From the cell containing the given text, extract its center point as [X, Y] coordinate. 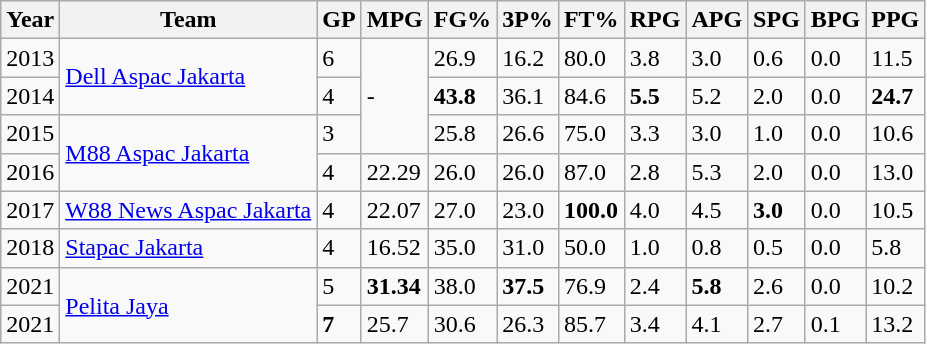
75.0 [591, 134]
35.0 [462, 248]
26.9 [462, 58]
13.2 [896, 324]
4.5 [717, 210]
38.0 [462, 286]
5.5 [655, 96]
5.3 [717, 172]
84.6 [591, 96]
5.2 [717, 96]
31.34 [394, 286]
BPG [835, 20]
Team [188, 20]
0.8 [717, 248]
3.3 [655, 134]
36.1 [528, 96]
4.0 [655, 210]
26.3 [528, 324]
25.8 [462, 134]
24.7 [896, 96]
4.1 [717, 324]
2013 [30, 58]
MPG [394, 20]
27.0 [462, 210]
22.07 [394, 210]
100.0 [591, 210]
Year [30, 20]
23.0 [528, 210]
7 [339, 324]
2.7 [777, 324]
2.6 [777, 286]
22.29 [394, 172]
3.8 [655, 58]
25.7 [394, 324]
Stapac Jakarta [188, 248]
80.0 [591, 58]
30.6 [462, 324]
W88 News Aspac Jakarta [188, 210]
16.52 [394, 248]
3 [339, 134]
2014 [30, 96]
26.6 [528, 134]
RPG [655, 20]
2017 [30, 210]
13.0 [896, 172]
2015 [30, 134]
2.4 [655, 286]
10.6 [896, 134]
5 [339, 286]
2018 [30, 248]
0.6 [777, 58]
87.0 [591, 172]
31.0 [528, 248]
11.5 [896, 58]
76.9 [591, 286]
43.8 [462, 96]
2.8 [655, 172]
Pelita Jaya [188, 305]
2016 [30, 172]
APG [717, 20]
10.5 [896, 210]
Dell Aspac Jakarta [188, 77]
M88 Aspac Jakarta [188, 153]
10.2 [896, 286]
3P% [528, 20]
50.0 [591, 248]
3.4 [655, 324]
GP [339, 20]
FG% [462, 20]
FT% [591, 20]
PPG [896, 20]
37.5 [528, 286]
0.1 [835, 324]
16.2 [528, 58]
0.5 [777, 248]
6 [339, 58]
- [394, 96]
85.7 [591, 324]
SPG [777, 20]
